Output the (x, y) coordinate of the center of the cell containing the given text.  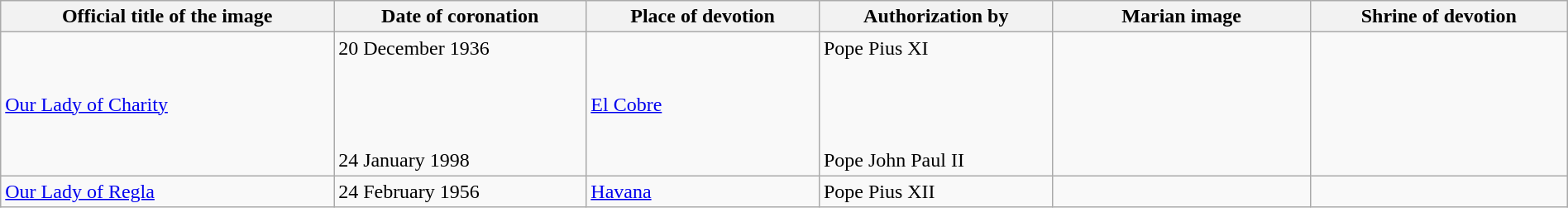
Marian image (1181, 17)
Place of devotion (703, 17)
Official title of the image (167, 17)
Our Lady of Charity (167, 104)
Shrine of devotion (1439, 17)
Pope Pius XII (936, 191)
Our Lady of Regla (167, 191)
Authorization by (936, 17)
24 February 1956 (460, 191)
Pope Pius XI Pope John Paul II (936, 104)
Havana (703, 191)
Date of coronation (460, 17)
El Cobre (703, 104)
20 December 1936 24 January 1998 (460, 104)
